Find where the given text appears and provide that cell's center as (X, Y) coordinate. 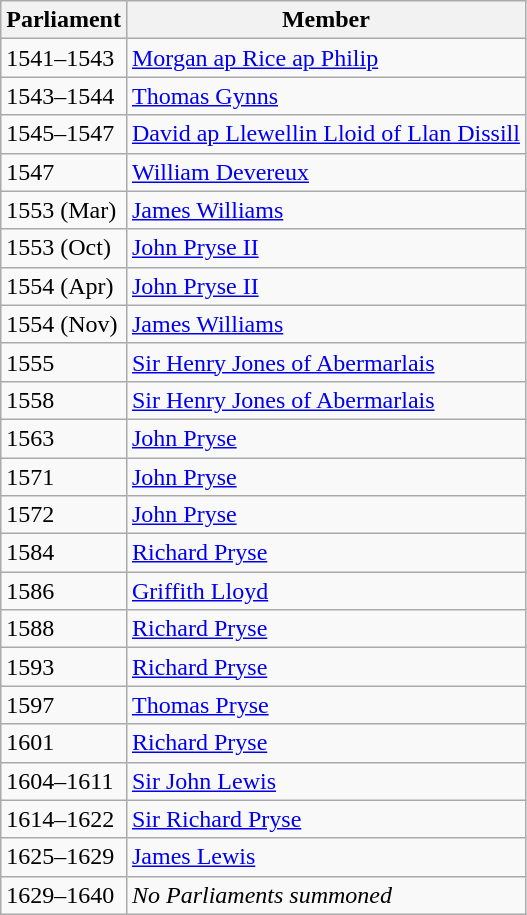
Thomas Pryse (326, 705)
1625–1629 (64, 857)
Griffith Lloyd (326, 591)
1572 (64, 515)
Member (326, 20)
Parliament (64, 20)
Sir John Lewis (326, 781)
1541–1543 (64, 58)
1586 (64, 591)
1614–1622 (64, 819)
1554 (Apr) (64, 286)
1629–1640 (64, 895)
1553 (Oct) (64, 248)
1597 (64, 705)
1593 (64, 667)
1584 (64, 553)
Sir Richard Pryse (326, 819)
1547 (64, 172)
1588 (64, 629)
1571 (64, 477)
1545–1547 (64, 134)
James Lewis (326, 857)
1601 (64, 743)
No Parliaments summoned (326, 895)
1563 (64, 438)
1553 (Mar) (64, 210)
1558 (64, 400)
1555 (64, 362)
Thomas Gynns (326, 96)
1554 (Nov) (64, 324)
David ap Llewellin Lloid of Llan Dissill (326, 134)
Morgan ap Rice ap Philip (326, 58)
William Devereux (326, 172)
1604–1611 (64, 781)
1543–1544 (64, 96)
